From the cell containing the given text, extract its center point as [X, Y] coordinate. 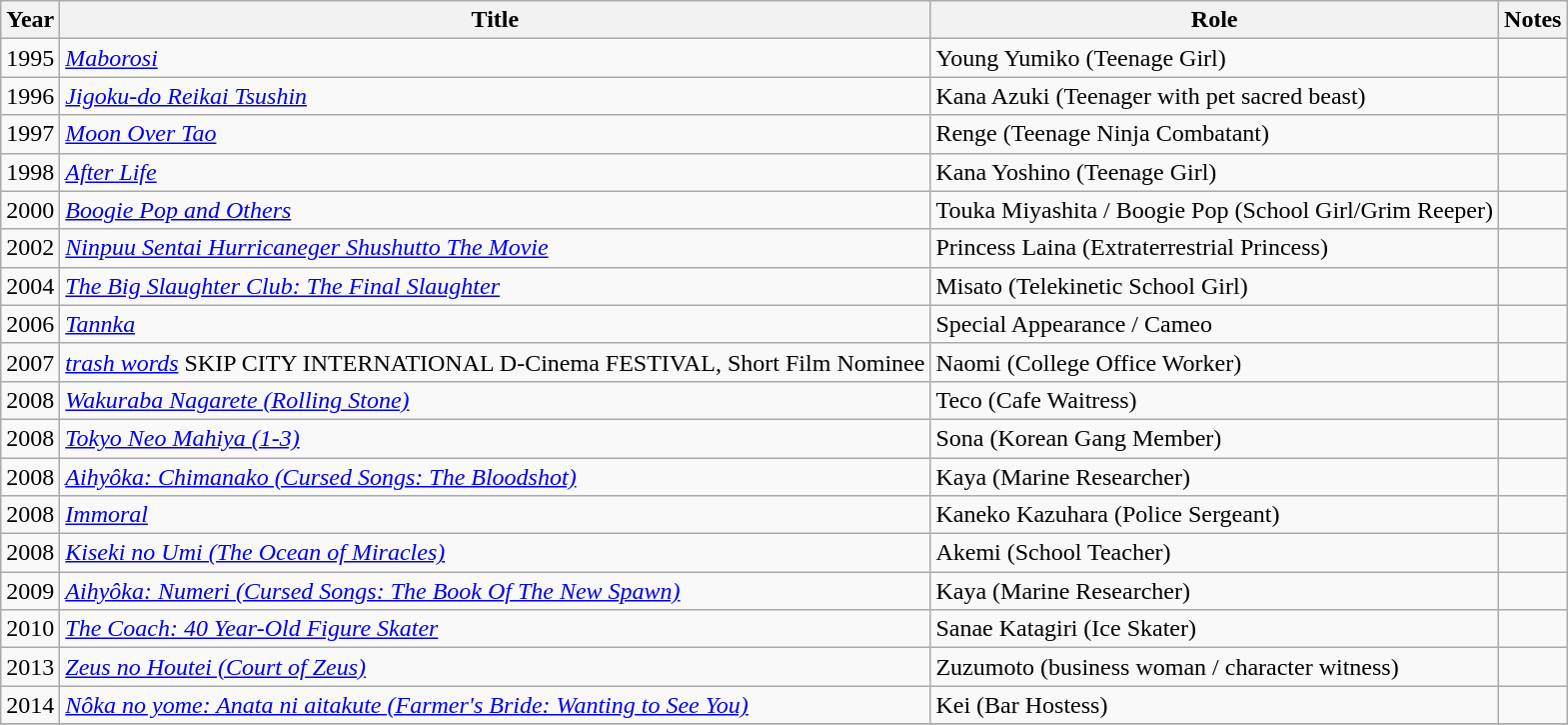
Touka Miyashita / Boogie Pop (School Girl/Grim Reeper) [1215, 210]
1995 [30, 58]
Sona (Korean Gang Member) [1215, 438]
Tannka [496, 324]
2013 [30, 667]
Princess Laina (Extraterrestrial Princess) [1215, 248]
Jigoku-do Reikai Tsushin [496, 96]
2014 [30, 705]
Wakuraba Nagarete (Rolling Stone) [496, 400]
Naomi (College Office Worker) [1215, 362]
Teco (Cafe Waitress) [1215, 400]
Moon Over Tao [496, 134]
Young Yumiko (Teenage Girl) [1215, 58]
Boogie Pop and Others [496, 210]
Renge (Teenage Ninja Combatant) [1215, 134]
2007 [30, 362]
Title [496, 20]
Notes [1533, 20]
Zuzumoto (business woman / character witness) [1215, 667]
2000 [30, 210]
1996 [30, 96]
Ninpuu Sentai Hurricaneger Shushutto The Movie [496, 248]
2002 [30, 248]
Zeus no Houtei (Court of Zeus) [496, 667]
After Life [496, 172]
Kaneko Kazuhara (Police Sergeant) [1215, 515]
Aihyôka: Numeri (Cursed Songs: The Book Of The New Spawn) [496, 591]
1997 [30, 134]
Kei (Bar Hostess) [1215, 705]
2010 [30, 629]
trash words SKIP CITY INTERNATIONAL D-Cinema FESTIVAL, Short Film Nominee [496, 362]
The Big Slaughter Club: The Final Slaughter [496, 286]
2006 [30, 324]
Tokyo Neo Mahiya (1-3) [496, 438]
Special Appearance / Cameo [1215, 324]
Kana Yoshino (Teenage Girl) [1215, 172]
Kiseki no Umi (The Ocean of Miracles) [496, 553]
Aihyôka: Chimanako (Cursed Songs: The Bloodshot) [496, 477]
Year [30, 20]
2009 [30, 591]
2004 [30, 286]
Role [1215, 20]
The Coach: 40 Year-Old Figure Skater [496, 629]
Misato (Telekinetic School Girl) [1215, 286]
Nôka no yome: Anata ni aitakute (Farmer's Bride: Wanting to See You) [496, 705]
1998 [30, 172]
Sanae Katagiri (Ice Skater) [1215, 629]
Immoral [496, 515]
Akemi (School Teacher) [1215, 553]
Maborosi [496, 58]
Kana Azuki (Teenager with pet sacred beast) [1215, 96]
